Capture the cell that displays the provided text and extract its (X, Y) central coordinate. 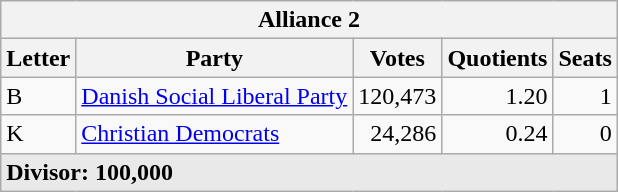
0.24 (498, 134)
B (38, 96)
Seats (585, 58)
1.20 (498, 96)
Letter (38, 58)
Danish Social Liberal Party (214, 96)
Christian Democrats (214, 134)
Quotients (498, 58)
120,473 (398, 96)
Divisor: 100,000 (310, 172)
0 (585, 134)
Alliance 2 (310, 20)
Votes (398, 58)
1 (585, 96)
Party (214, 58)
24,286 (398, 134)
K (38, 134)
